Identify which cell holds the provided text, then report its (x, y) central coordinate. 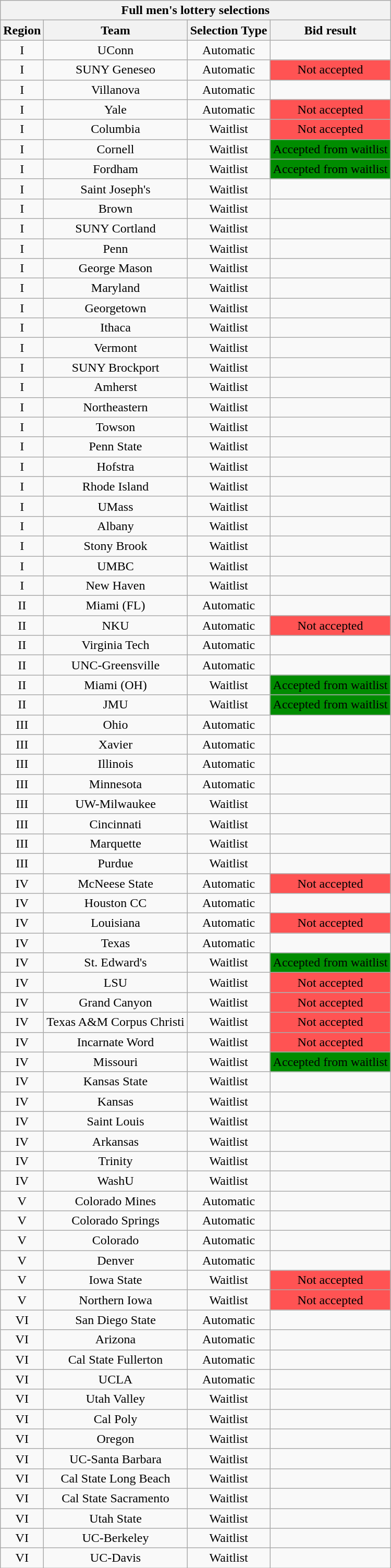
Denver (116, 1260)
Missouri (116, 1062)
Selection Type (228, 30)
Colorado Mines (116, 1200)
Iowa State (116, 1280)
Team (116, 30)
Colorado Springs (116, 1221)
Albany (116, 526)
Region (22, 30)
Incarnate Word (116, 1042)
Grand Canyon (116, 1002)
Virginia Tech (116, 645)
UC-Berkeley (116, 1538)
Purdue (116, 863)
Arkansas (116, 1141)
Bid result (331, 30)
SUNY Cortland (116, 228)
Oregon (116, 1439)
Ithaca (116, 328)
Ohio (116, 725)
Illinois (116, 764)
Columbia (116, 129)
Kansas (116, 1101)
Cal State Long Beach (116, 1478)
Amherst (116, 387)
Colorado (116, 1241)
Miami (OH) (116, 685)
Towson (116, 427)
Penn State (116, 447)
WashU (116, 1181)
Rhode Island (116, 486)
NKU (116, 626)
Saint Joseph's (116, 189)
Miami (FL) (116, 606)
Utah State (116, 1518)
Maryland (116, 288)
Minnesota (116, 784)
Kansas State (116, 1082)
Fordham (116, 169)
Cal State Fullerton (116, 1359)
Arizona (116, 1340)
UC-Davis (116, 1558)
Utah Valley (116, 1399)
SUNY Brockport (116, 367)
UCLA (116, 1379)
Texas A&M Corpus Christi (116, 1022)
Penn (116, 249)
Villanova (116, 90)
UC-Santa Barbara (116, 1459)
Cornell (116, 149)
Cal Poly (116, 1419)
Hofstra (116, 467)
Full men's lottery selections (195, 10)
JMU (116, 705)
Houston CC (116, 903)
Brown (116, 209)
Stony Brook (116, 546)
George Mason (116, 268)
McNeese State (116, 884)
Cincinnati (116, 824)
Vermont (116, 348)
SUNY Geneseo (116, 70)
Georgetown (116, 308)
Marquette (116, 843)
UNC-Greensville (116, 665)
St. Edward's (116, 963)
LSU (116, 983)
Texas (116, 943)
UMass (116, 506)
Yale (116, 109)
UW-Milwaukee (116, 804)
San Diego State (116, 1320)
UMBC (116, 566)
Xavier (116, 744)
Saint Louis (116, 1121)
UConn (116, 50)
Cal State Sacramento (116, 1498)
New Haven (116, 586)
Northeastern (116, 407)
Northern Iowa (116, 1300)
Louisiana (116, 923)
Trinity (116, 1161)
